Locate the cell with the specified text and output its (X, Y) center coordinate. 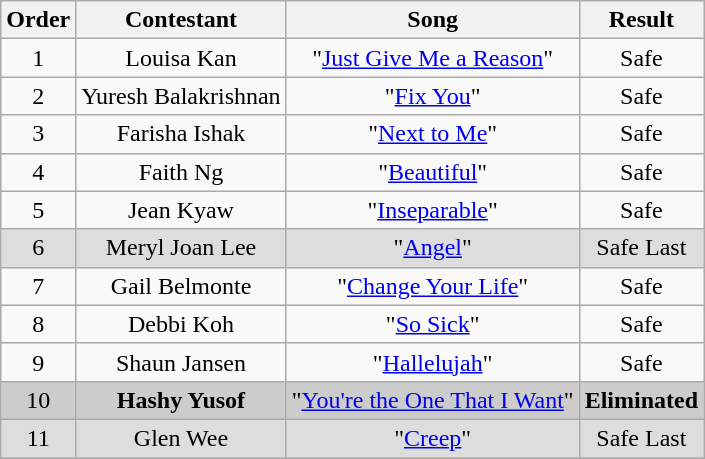
Shaun Jansen (181, 362)
"Next to Me" (432, 134)
Contestant (181, 20)
"You're the One That I Want" (432, 400)
Order (38, 20)
4 (38, 172)
1 (38, 58)
8 (38, 324)
9 (38, 362)
11 (38, 438)
"Beautiful" (432, 172)
Gail Belmonte (181, 286)
Farisha Ishak (181, 134)
3 (38, 134)
Result (641, 20)
Louisa Kan (181, 58)
10 (38, 400)
"Just Give Me a Reason" (432, 58)
"So Sick" (432, 324)
Hashy Yusof (181, 400)
"Fix You" (432, 96)
Song (432, 20)
Debbi Koh (181, 324)
6 (38, 248)
2 (38, 96)
"Hallelujah" (432, 362)
7 (38, 286)
"Change Your Life" (432, 286)
Jean Kyaw (181, 210)
"Inseparable" (432, 210)
"Creep" (432, 438)
Glen Wee (181, 438)
Meryl Joan Lee (181, 248)
Eliminated (641, 400)
"Angel" (432, 248)
Yuresh Balakrishnan (181, 96)
Faith Ng (181, 172)
5 (38, 210)
